Return the (x, y) coordinate for the center point of the cell that contains the specified text.  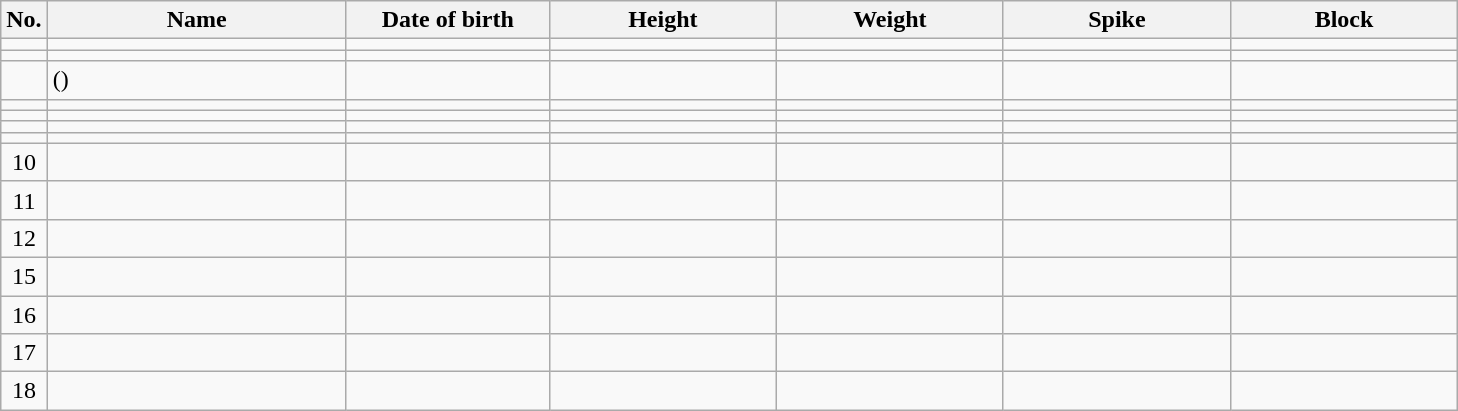
Spike (1116, 20)
10 (24, 162)
15 (24, 276)
17 (24, 353)
() (196, 80)
12 (24, 238)
11 (24, 200)
18 (24, 391)
No. (24, 20)
Name (196, 20)
Weight (890, 20)
Block (1344, 20)
16 (24, 315)
Date of birth (448, 20)
Height (662, 20)
